Extract the (X, Y) coordinate from the center of the cell holding the provided text.  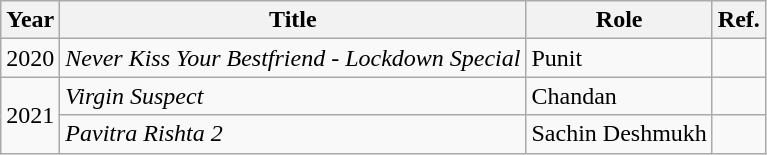
2021 (30, 115)
Year (30, 20)
Punit (619, 58)
Ref. (738, 20)
Chandan (619, 96)
Title (293, 20)
Pavitra Rishta 2 (293, 134)
Sachin Deshmukh (619, 134)
2020 (30, 58)
Role (619, 20)
Never Kiss Your Bestfriend - Lockdown Special (293, 58)
Virgin Suspect (293, 96)
